Identify which cell holds the provided text, then report its (x, y) central coordinate. 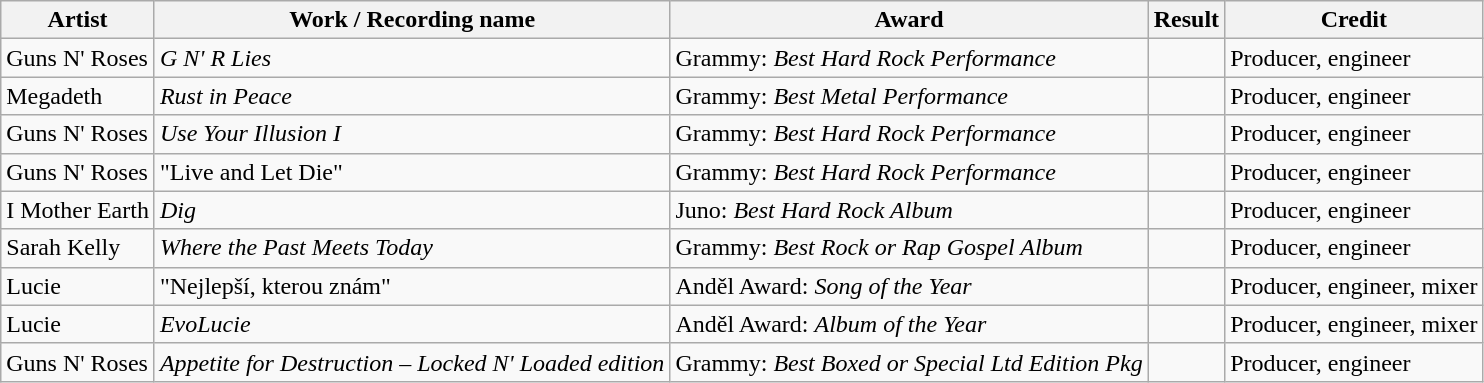
Anděl Award: Song of the Year (909, 286)
Where the Past Meets Today (412, 248)
Appetite for Destruction – Locked N' Loaded edition (412, 362)
Grammy: Best Metal Performance (909, 96)
Award (909, 20)
"Live and Let Die" (412, 172)
Juno: Best Hard Rock Album (909, 210)
Grammy: Best Rock or Rap Gospel Album (909, 248)
Grammy: Best Boxed or Special Ltd Edition Pkg (909, 362)
Use Your Illusion I (412, 134)
Credit (1354, 20)
Result (1186, 20)
Artist (78, 20)
Work / Recording name (412, 20)
Megadeth (78, 96)
"Nejlepší, kterou znám" (412, 286)
Anděl Award: Album of the Year (909, 324)
EvoLucie (412, 324)
Sarah Kelly (78, 248)
I Mother Earth (78, 210)
Dig (412, 210)
Rust in Peace (412, 96)
G N' R Lies (412, 58)
